Scan for the cell matching the given text and deliver its [x, y] coordinate at center. 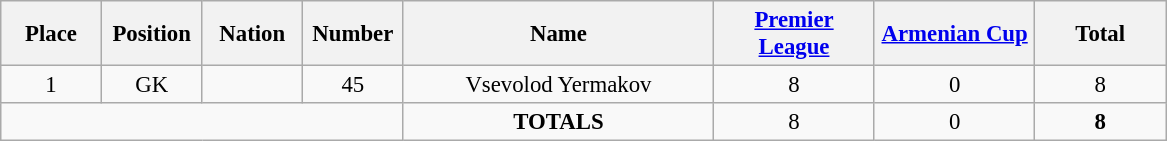
Nation [252, 34]
1 [52, 85]
Total [1100, 34]
45 [354, 85]
Name [558, 34]
Premier League [794, 34]
GK [152, 85]
Position [152, 34]
Armenian Cup [954, 34]
Place [52, 34]
Vsevolod Yermakov [558, 85]
TOTALS [558, 122]
Number [354, 34]
